For the text-containing cell, return its midpoint in [X, Y] coordinate format. 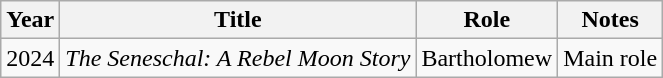
Role [487, 20]
Main role [610, 58]
Year [30, 20]
2024 [30, 58]
The Seneschal: A Rebel Moon Story [238, 58]
Bartholomew [487, 58]
Title [238, 20]
Notes [610, 20]
